Scan for the cell matching the given text and deliver its (x, y) coordinate at center. 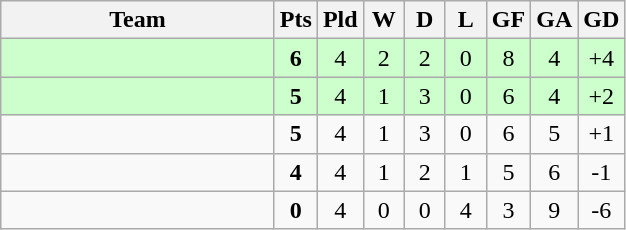
GA (554, 20)
D (424, 20)
+1 (602, 134)
Team (138, 20)
8 (508, 58)
L (466, 20)
-1 (602, 172)
+2 (602, 96)
GD (602, 20)
GF (508, 20)
9 (554, 210)
-6 (602, 210)
+4 (602, 58)
Pld (340, 20)
Pts (296, 20)
W (384, 20)
